Search for the cell housing the specified text and yield its [x, y] center coordinate. 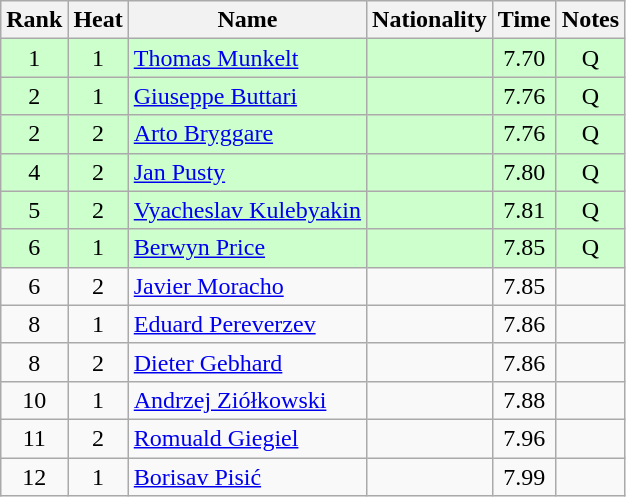
7.80 [524, 172]
7.81 [524, 210]
7.96 [524, 438]
Borisav Pisić [247, 477]
Dieter Gebhard [247, 362]
Rank [34, 20]
Time [524, 20]
Nationality [430, 20]
Arto Bryggare [247, 134]
5 [34, 210]
12 [34, 477]
Jan Pusty [247, 172]
Notes [590, 20]
Name [247, 20]
Andrzej Ziółkowski [247, 400]
7.88 [524, 400]
Heat [98, 20]
7.99 [524, 477]
10 [34, 400]
Romuald Giegiel [247, 438]
4 [34, 172]
7.70 [524, 58]
Vyacheslav Kulebyakin [247, 210]
11 [34, 438]
Javier Moracho [247, 286]
Giuseppe Buttari [247, 96]
Eduard Pereverzev [247, 324]
Berwyn Price [247, 248]
Thomas Munkelt [247, 58]
